Find where the given text appears and provide that cell's center as (X, Y) coordinate. 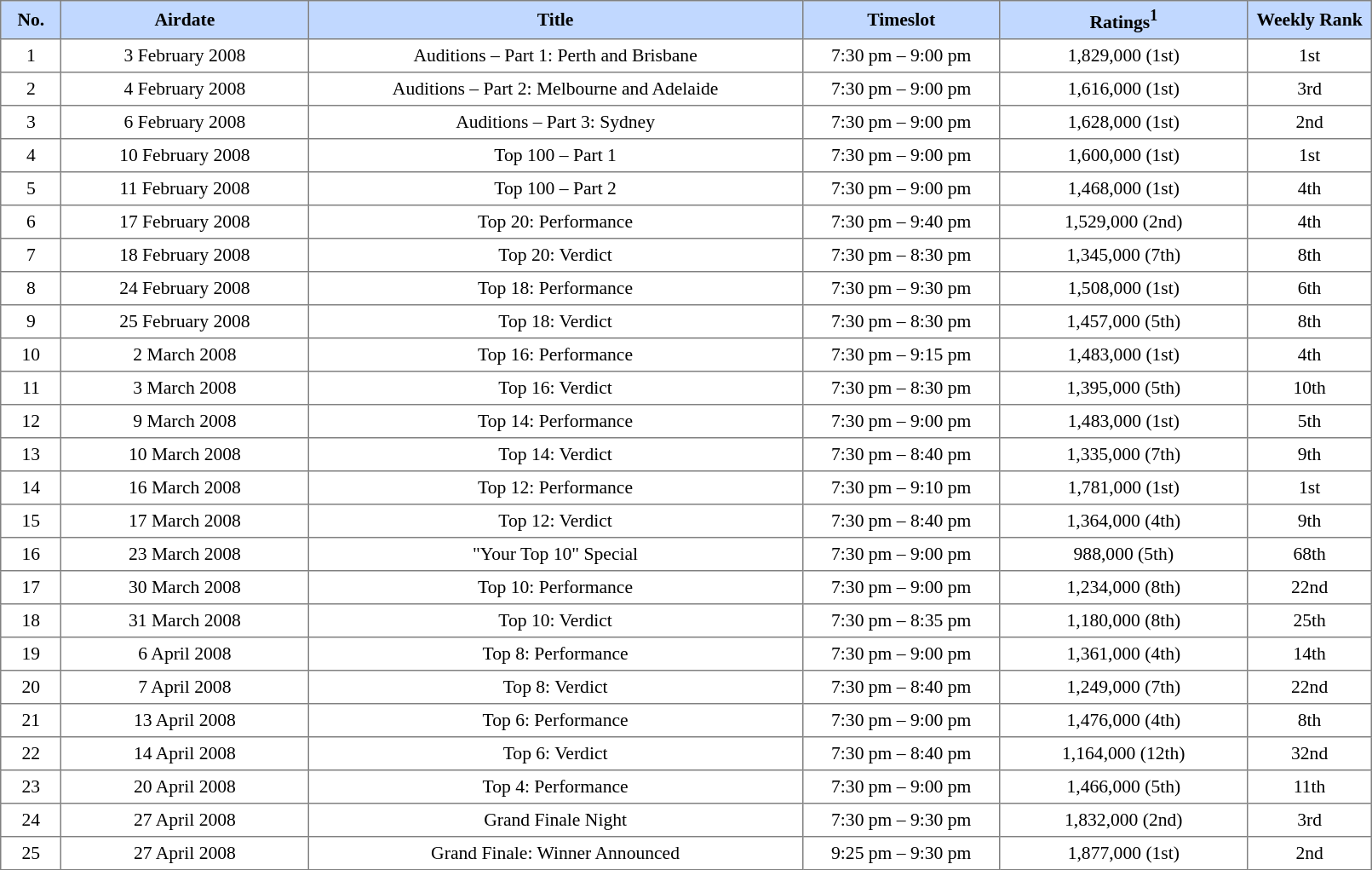
11th (1309, 786)
7:30 pm – 8:35 pm (901, 620)
Top 16: Performance (555, 354)
31 March 2008 (185, 620)
Top 100 – Part 2 (555, 187)
4 February 2008 (185, 89)
19 (31, 653)
1,249,000 (7th) (1123, 687)
32nd (1309, 753)
6 (31, 222)
Top 10: Performance (555, 586)
Top 6: Performance (555, 719)
Grand Finale Night (555, 820)
Top 14: Verdict (555, 453)
Top 20: Performance (555, 222)
Top 20: Verdict (555, 254)
16 (31, 554)
10th (1309, 387)
1,234,000 (8th) (1123, 586)
1,832,000 (2nd) (1123, 820)
1,476,000 (4th) (1123, 719)
16 March 2008 (185, 487)
Top 8: Performance (555, 653)
Top 18: Performance (555, 288)
Top 10: Verdict (555, 620)
25 (31, 852)
12 (31, 421)
7:30 pm – 9:10 pm (901, 487)
7 (31, 254)
Top 16: Verdict (555, 387)
Top 4: Performance (555, 786)
1,361,000 (4th) (1123, 653)
1,335,000 (7th) (1123, 453)
Top 18: Verdict (555, 320)
10 (31, 354)
No. (31, 20)
13 April 2008 (185, 719)
5 (31, 187)
25th (1309, 620)
1,877,000 (1st) (1123, 852)
Top 12: Performance (555, 487)
23 March 2008 (185, 554)
17 February 2008 (185, 222)
17 (31, 586)
9 March 2008 (185, 421)
Grand Finale: Winner Announced (555, 852)
6th (1309, 288)
3 (31, 121)
25 February 2008 (185, 320)
68th (1309, 554)
11 (31, 387)
1,600,000 (1st) (1123, 155)
18 February 2008 (185, 254)
1,529,000 (2nd) (1123, 222)
9 (31, 320)
1,468,000 (1st) (1123, 187)
13 (31, 453)
1,395,000 (5th) (1123, 387)
10 February 2008 (185, 155)
7:30 pm – 9:15 pm (901, 354)
3 February 2008 (185, 55)
1,164,000 (12th) (1123, 753)
14 (31, 487)
988,000 (5th) (1123, 554)
17 March 2008 (185, 520)
30 March 2008 (185, 586)
1,508,000 (1st) (1123, 288)
7:30 pm – 9:40 pm (901, 222)
6 April 2008 (185, 653)
1,345,000 (7th) (1123, 254)
Ratings1 (1123, 20)
Top 12: Verdict (555, 520)
24 (31, 820)
22 (31, 753)
Auditions – Part 2: Melbourne and Adelaide (555, 89)
1,364,000 (4th) (1123, 520)
Title (555, 20)
Top 6: Verdict (555, 753)
6 February 2008 (185, 121)
Top 14: Performance (555, 421)
21 (31, 719)
4 (31, 155)
Timeslot (901, 20)
2 (31, 89)
1,180,000 (8th) (1123, 620)
"Your Top 10" Special (555, 554)
Top 100 – Part 1 (555, 155)
1 (31, 55)
3 March 2008 (185, 387)
2 March 2008 (185, 354)
9:25 pm – 9:30 pm (901, 852)
Top 8: Verdict (555, 687)
7 April 2008 (185, 687)
1,457,000 (5th) (1123, 320)
15 (31, 520)
Auditions – Part 1: Perth and Brisbane (555, 55)
Auditions – Part 3: Sydney (555, 121)
10 March 2008 (185, 453)
11 February 2008 (185, 187)
1,829,000 (1st) (1123, 55)
1,781,000 (1st) (1123, 487)
1,628,000 (1st) (1123, 121)
1,616,000 (1st) (1123, 89)
23 (31, 786)
20 (31, 687)
18 (31, 620)
Weekly Rank (1309, 20)
14 April 2008 (185, 753)
24 February 2008 (185, 288)
Airdate (185, 20)
8 (31, 288)
14th (1309, 653)
20 April 2008 (185, 786)
1,466,000 (5th) (1123, 786)
5th (1309, 421)
